Scan for the cell matching the given text and deliver its [x, y] coordinate at center. 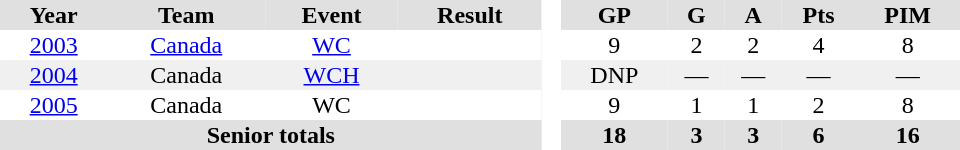
Result [470, 15]
DNP [614, 75]
Senior totals [271, 135]
2004 [54, 75]
G [696, 15]
Pts [819, 15]
A [754, 15]
Year [54, 15]
PIM [908, 15]
Event [332, 15]
GP [614, 15]
Team [186, 15]
18 [614, 135]
16 [908, 135]
6 [819, 135]
2003 [54, 45]
2005 [54, 105]
4 [819, 45]
WCH [332, 75]
